Pinpoint the cell where the given text exists, returning its [x, y] midpoint coordinate. 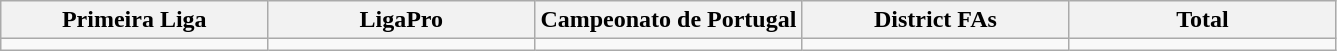
Primeira Liga [134, 20]
Total [1202, 20]
Campeonato de Portugal [668, 20]
LigaPro [402, 20]
District FAs [936, 20]
